Provide the [x, y] coordinate of the cell's center where the given text is located.  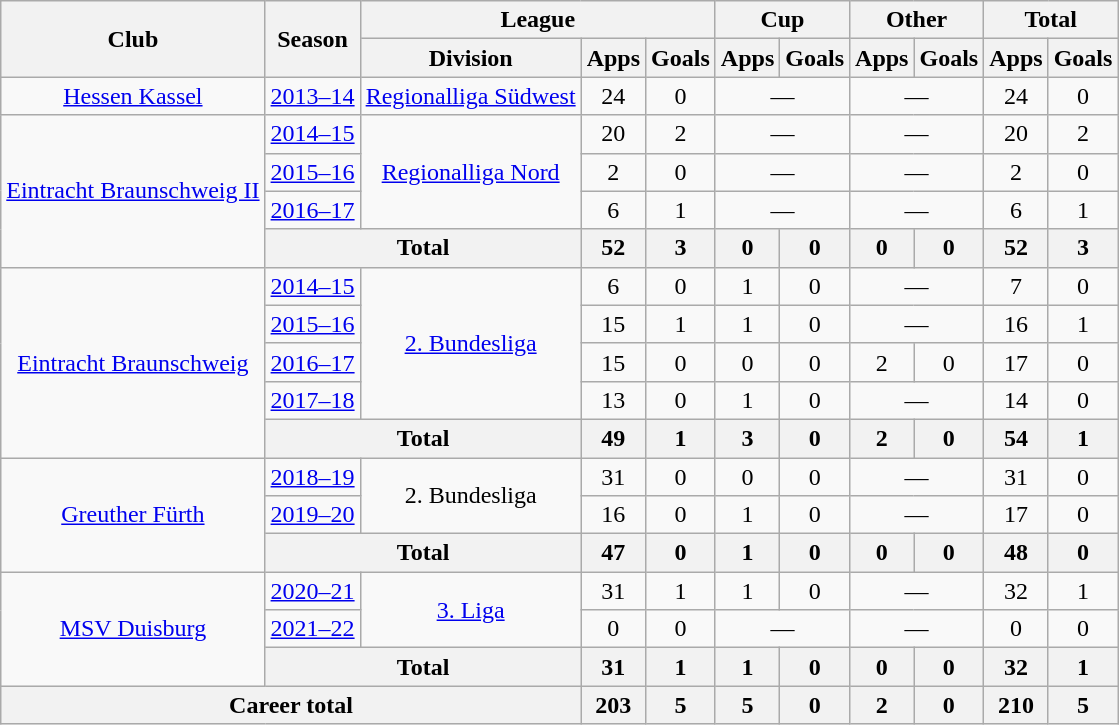
3. Liga [470, 610]
Eintracht Braunschweig II [133, 191]
2020–21 [312, 591]
14 [1016, 400]
Greuther Fürth [133, 515]
49 [613, 438]
48 [1016, 553]
League [538, 20]
2018–19 [312, 477]
Career total [291, 705]
Season [312, 39]
Division [470, 58]
MSV Duisburg [133, 629]
2021–22 [312, 629]
2017–18 [312, 400]
Regionalliga Nord [470, 172]
203 [613, 705]
Club [133, 39]
54 [1016, 438]
Regionalliga Südwest [470, 96]
7 [1016, 286]
Eintracht Braunschweig [133, 362]
47 [613, 553]
13 [613, 400]
Other [917, 20]
210 [1016, 705]
2019–20 [312, 515]
Cup [782, 20]
Hessen Kassel [133, 96]
2013–14 [312, 96]
